For the text-containing cell, return its midpoint in [x, y] coordinate format. 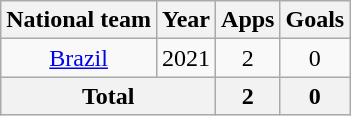
National team [79, 20]
Brazil [79, 58]
Apps [248, 20]
Goals [315, 20]
2021 [186, 58]
Total [108, 96]
Year [186, 20]
